Provide the (x, y) coordinate of the cell's center where the given text is located.  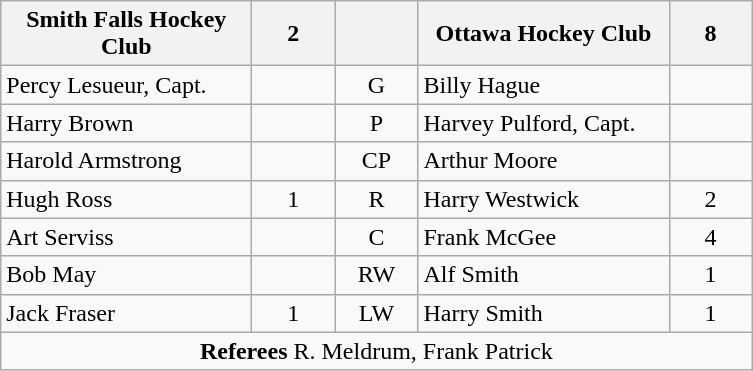
Percy Lesueur, Capt. (126, 85)
8 (710, 34)
CP (376, 161)
Bob May (126, 275)
Jack Fraser (126, 313)
Harvey Pulford, Capt. (544, 123)
Arthur Moore (544, 161)
Smith Falls Hockey Club (126, 34)
4 (710, 237)
Harold Armstrong (126, 161)
P (376, 123)
Billy Hague (544, 85)
LW (376, 313)
G (376, 85)
R (376, 199)
Alf Smith (544, 275)
Ottawa Hockey Club (544, 34)
C (376, 237)
Harry Brown (126, 123)
Hugh Ross (126, 199)
RW (376, 275)
Harry Smith (544, 313)
Art Serviss (126, 237)
Harry Westwick (544, 199)
Referees R. Meldrum, Frank Patrick (376, 351)
Frank McGee (544, 237)
